Extract the (x, y) coordinate from the center of the cell holding the provided text.  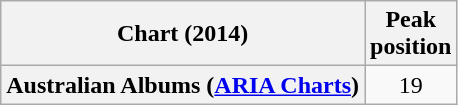
19 (411, 85)
Peakposition (411, 34)
Australian Albums (ARIA Charts) (183, 85)
Chart (2014) (183, 34)
